Search for the cell housing the specified text and yield its (X, Y) center coordinate. 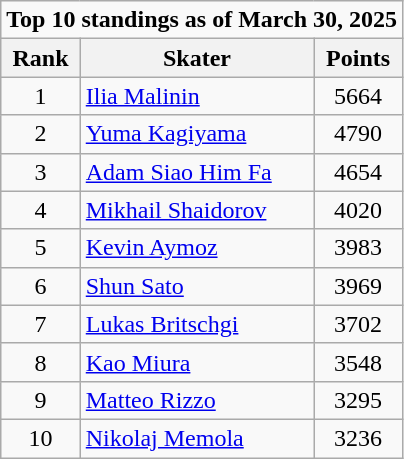
6 (40, 286)
4020 (358, 210)
Rank (40, 58)
4 (40, 210)
Ilia Malinin (196, 96)
Kevin Aymoz (196, 248)
3 (40, 172)
Skater (196, 58)
Nikolaj Memola (196, 438)
3969 (358, 286)
5 (40, 248)
3295 (358, 400)
Matteo Rizzo (196, 400)
10 (40, 438)
Yuma Kagiyama (196, 134)
5664 (358, 96)
4654 (358, 172)
3702 (358, 324)
3236 (358, 438)
Mikhail Shaidorov (196, 210)
9 (40, 400)
Adam Siao Him Fa (196, 172)
3983 (358, 248)
Lukas Britschgi (196, 324)
Kao Miura (196, 362)
2 (40, 134)
1 (40, 96)
Top 10 standings as of March 30, 2025 (202, 20)
8 (40, 362)
4790 (358, 134)
Points (358, 58)
Shun Sato (196, 286)
3548 (358, 362)
7 (40, 324)
